Locate the cell with the specified text and output its [x, y] center coordinate. 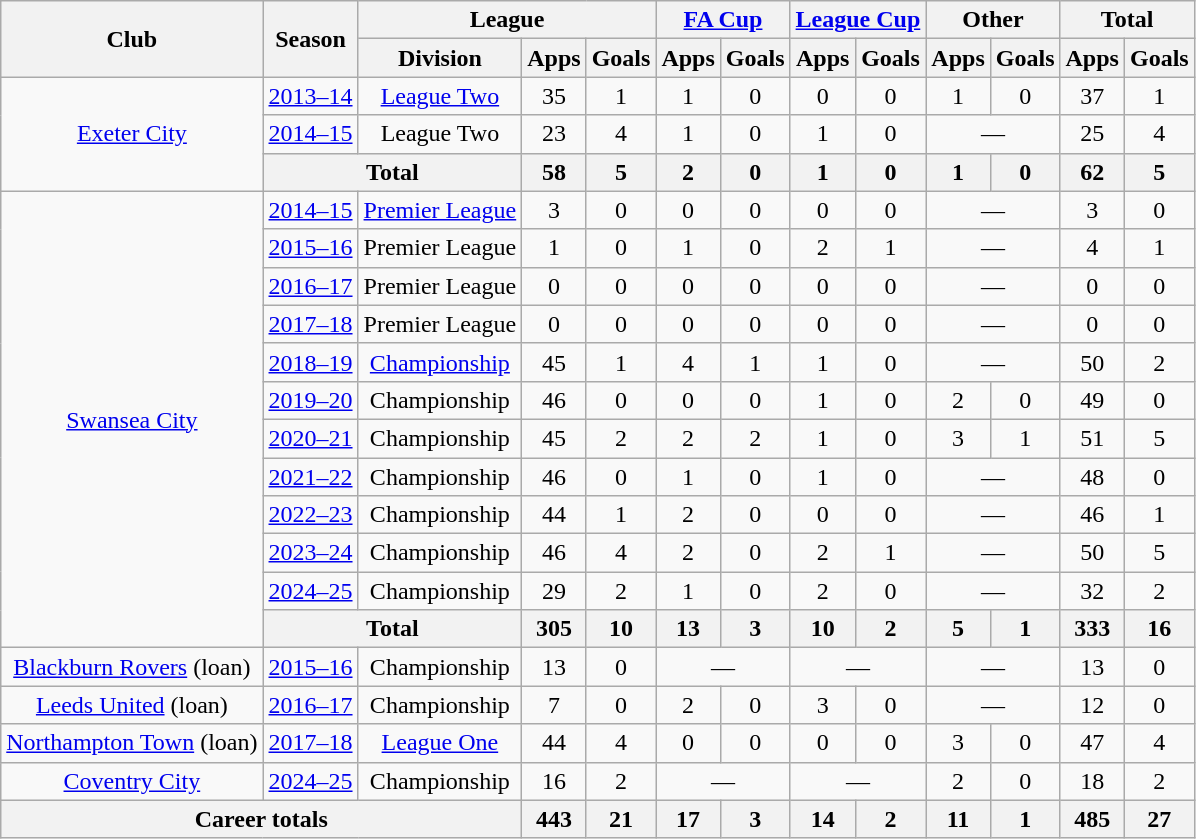
21 [621, 819]
Coventry City [132, 781]
23 [554, 134]
2019–20 [310, 400]
485 [1092, 819]
Northampton Town (loan) [132, 743]
25 [1092, 134]
League Cup [858, 20]
29 [554, 591]
18 [1092, 781]
Blackburn Rovers (loan) [132, 667]
2013–14 [310, 96]
Swansea City [132, 420]
Season [310, 39]
League [507, 20]
2023–24 [310, 553]
49 [1092, 400]
48 [1092, 477]
35 [554, 96]
FA Cup [723, 20]
2018–19 [310, 362]
58 [554, 172]
League One [440, 743]
Other [993, 20]
333 [1092, 629]
37 [1092, 96]
62 [1092, 172]
Leeds United (loan) [132, 705]
32 [1092, 591]
Club [132, 39]
7 [554, 705]
2022–23 [310, 515]
47 [1092, 743]
2021–22 [310, 477]
17 [688, 819]
Career totals [262, 819]
443 [554, 819]
305 [554, 629]
11 [958, 819]
Exeter City [132, 134]
27 [1159, 819]
51 [1092, 438]
Division [440, 58]
2020–21 [310, 438]
12 [1092, 705]
14 [822, 819]
